Capture the cell that displays the provided text and extract its [X, Y] central coordinate. 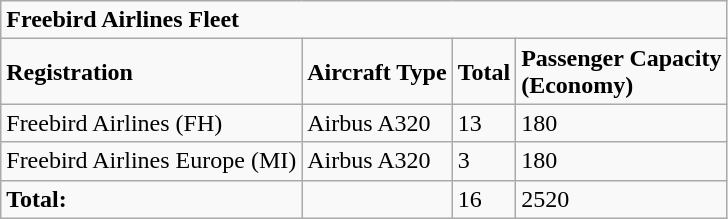
3 [484, 161]
2520 [622, 199]
Passenger Capacity(Economy) [622, 72]
16 [484, 199]
Freebird Airlines Europe (MI) [152, 161]
Freebird Airlines Fleet [364, 20]
Freebird Airlines (FH) [152, 123]
Total: [152, 199]
Registration [152, 72]
13 [484, 123]
Total [484, 72]
Aircraft Type [377, 72]
